Capture the cell that displays the provided text and extract its (x, y) central coordinate. 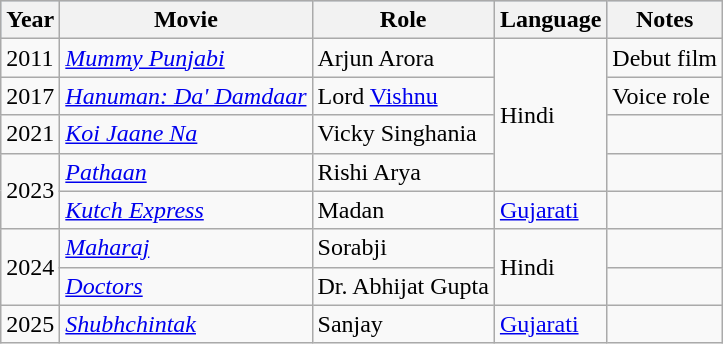
Lord Vishnu (403, 96)
Shubhchintak (186, 324)
Movie (186, 20)
Debut film (665, 58)
Kutch Express (186, 210)
Role (403, 20)
Madan (403, 210)
Maharaj (186, 248)
2023 (30, 191)
2011 (30, 58)
Voice role (665, 96)
2017 (30, 96)
Notes (665, 20)
Vicky Singhania (403, 134)
Rishi Arya (403, 172)
Dr. Abhijat Gupta (403, 286)
Pathaan (186, 172)
Year (30, 20)
2021 (30, 134)
Doctors (186, 286)
Arjun Arora (403, 58)
Sorabji (403, 248)
Language (550, 20)
Sanjay (403, 324)
Hanuman: Da' Damdaar (186, 96)
Koi Jaane Na (186, 134)
Mummy Punjabi (186, 58)
2024 (30, 267)
2025 (30, 324)
